Determine the [X, Y] coordinate at the center of the cell enclosing the given text.  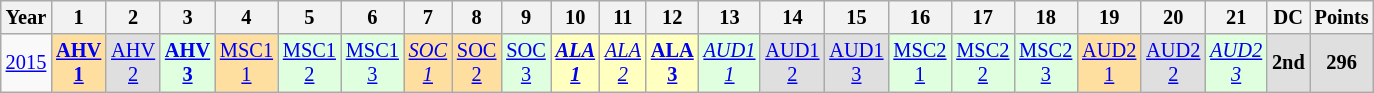
MSC13 [372, 63]
2015 [26, 63]
AUD22 [1173, 63]
18 [1046, 17]
MSC23 [1046, 63]
AUD13 [856, 63]
19 [1109, 17]
AHV2 [133, 63]
11 [623, 17]
AUD12 [792, 63]
14 [792, 17]
MSC11 [246, 63]
SOC1 [428, 63]
2nd [1288, 63]
MSC22 [982, 63]
10 [576, 17]
ALA3 [672, 63]
20 [1173, 17]
2 [133, 17]
1 [78, 17]
AUD21 [1109, 63]
MSC12 [310, 63]
AHV1 [78, 63]
AHV3 [188, 63]
4 [246, 17]
9 [526, 17]
7 [428, 17]
SOC2 [476, 63]
Year [26, 17]
ALA2 [623, 63]
3 [188, 17]
21 [1236, 17]
15 [856, 17]
8 [476, 17]
ALA1 [576, 63]
6 [372, 17]
DC [1288, 17]
SOC3 [526, 63]
MSC21 [920, 63]
296 [1342, 63]
13 [730, 17]
Points [1342, 17]
AUD11 [730, 63]
17 [982, 17]
12 [672, 17]
5 [310, 17]
AUD23 [1236, 63]
16 [920, 17]
